Scan for the cell matching the given text and deliver its (X, Y) coordinate at center. 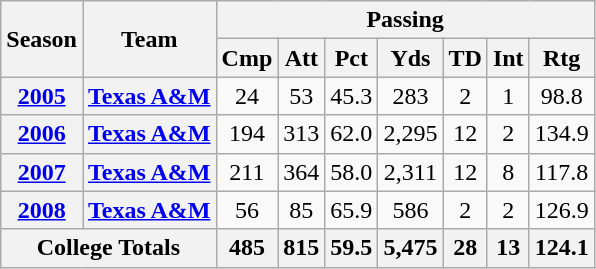
126.9 (562, 210)
58.0 (352, 172)
283 (410, 96)
485 (247, 248)
Att (302, 58)
8 (508, 172)
59.5 (352, 248)
45.3 (352, 96)
College Totals (108, 248)
1 (508, 96)
364 (302, 172)
2007 (42, 172)
211 (247, 172)
124.1 (562, 248)
313 (302, 134)
134.9 (562, 134)
56 (247, 210)
2005 (42, 96)
2,295 (410, 134)
5,475 (410, 248)
85 (302, 210)
815 (302, 248)
Int (508, 58)
Rtg (562, 58)
24 (247, 96)
Passing (405, 20)
Pct (352, 58)
Cmp (247, 58)
98.8 (562, 96)
2,311 (410, 172)
62.0 (352, 134)
Team (149, 39)
Yds (410, 58)
194 (247, 134)
Season (42, 39)
2006 (42, 134)
TD (465, 58)
2008 (42, 210)
65.9 (352, 210)
13 (508, 248)
53 (302, 96)
586 (410, 210)
28 (465, 248)
117.8 (562, 172)
